For the text-containing cell, return its midpoint in [x, y] coordinate format. 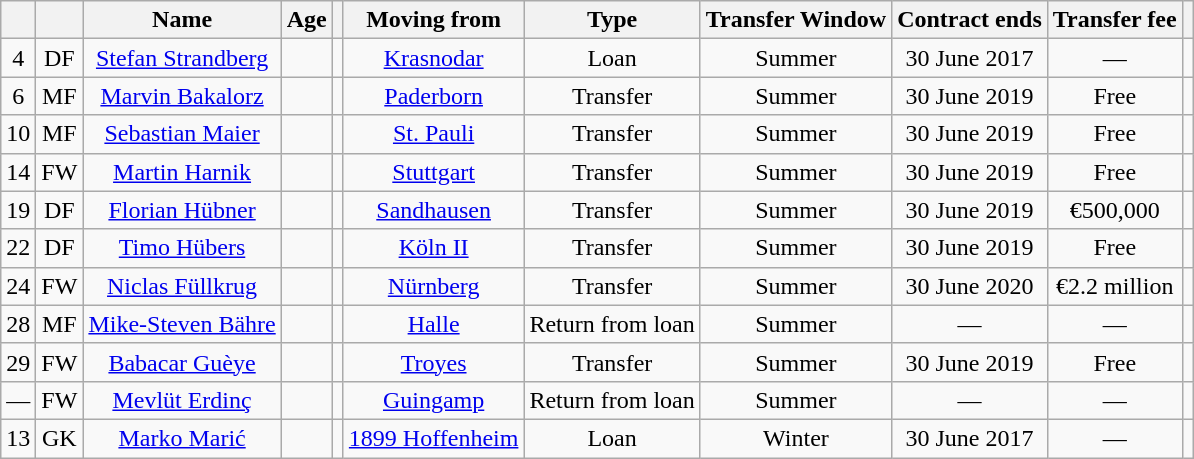
Age [306, 20]
Mevlüt Erdinç [182, 400]
Stefan Strandberg [182, 58]
Marvin Bakalorz [182, 96]
Sebastian Maier [182, 134]
Niclas Füllkrug [182, 286]
St. Pauli [434, 134]
Köln II [434, 248]
Marko Marić [182, 438]
Contract ends [970, 20]
GK [60, 438]
Nürnberg [434, 286]
Stuttgart [434, 172]
Halle [434, 324]
29 [18, 362]
€2.2 million [1114, 286]
13 [18, 438]
19 [18, 210]
6 [18, 96]
Transfer Window [796, 20]
Winter [796, 438]
Type [612, 20]
Paderborn [434, 96]
Krasnodar [434, 58]
Troyes [434, 362]
Guingamp [434, 400]
30 June 2020 [970, 286]
Timo Hübers [182, 248]
Babacar Guèye [182, 362]
14 [18, 172]
Moving from [434, 20]
€500,000 [1114, 210]
22 [18, 248]
10 [18, 134]
4 [18, 58]
Florian Hübner [182, 210]
Transfer fee [1114, 20]
Sandhausen [434, 210]
Mike-Steven Bähre [182, 324]
Martin Harnik [182, 172]
1899 Hoffenheim [434, 438]
28 [18, 324]
24 [18, 286]
Name [182, 20]
